Pinpoint the cell where the given text exists, returning its [X, Y] midpoint coordinate. 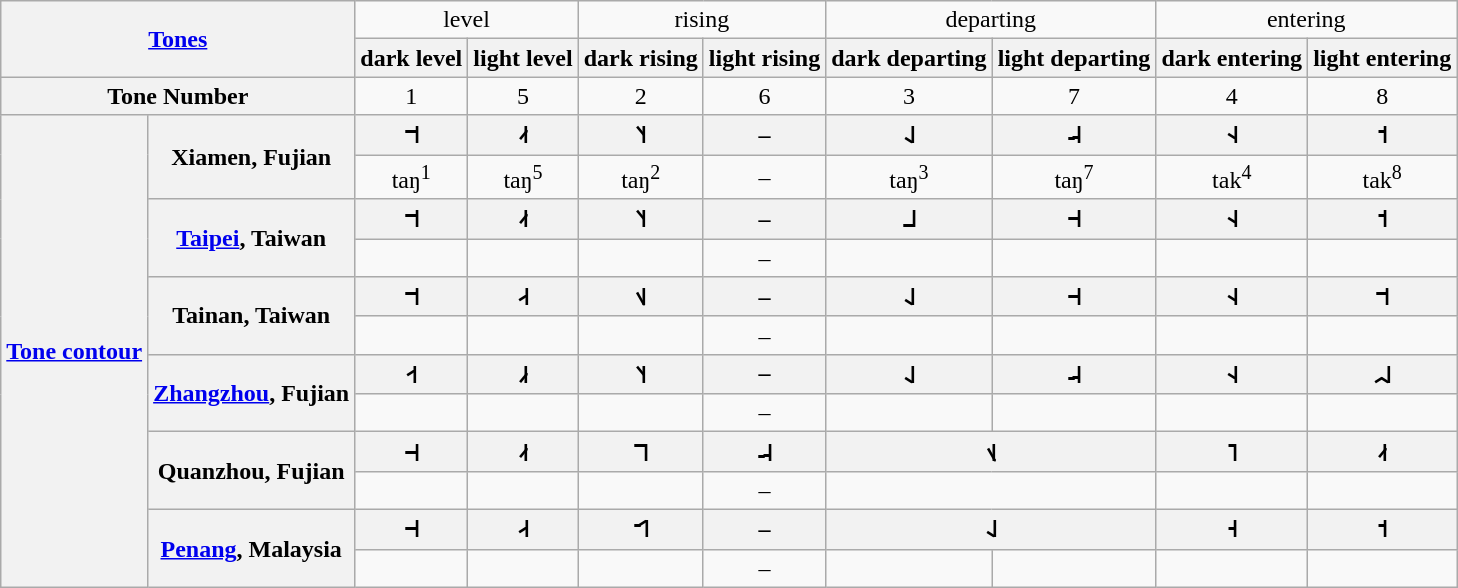
dark level [412, 58]
rising [702, 20]
˥ [1232, 452]
taŋ3 [909, 176]
entering [1306, 20]
departing [991, 20]
taŋ2 [640, 176]
˩˨˩ [1382, 374]
Tone Number [178, 96]
3 [909, 96]
taŋ5 [523, 176]
light entering [1382, 58]
Xiamen, Fujian [252, 157]
6 [764, 96]
˧ [1232, 530]
Quanzhou, Fujian [252, 471]
light departing [1074, 58]
˧˦ [412, 374]
taŋ7 [1074, 176]
4 [1232, 96]
tak8 [1382, 176]
Taipei, Taiwan [252, 238]
8 [1382, 96]
7 [1074, 96]
2 [640, 96]
˥˥ [640, 452]
dark departing [909, 58]
dark rising [640, 58]
Tone contour [74, 351]
light level [523, 58]
light rising [764, 58]
tak4 [1232, 176]
Tones [178, 39]
Zhangzhou, Fujian [252, 393]
1 [412, 96]
5 [523, 96]
taŋ1 [412, 176]
Penang, Malaysia [252, 549]
˦˦˥ [640, 530]
Tainan, Taiwan [252, 316]
˩˩ [909, 219]
level [466, 20]
dark entering [1232, 58]
˩˧ [523, 374]
